Capture the cell that displays the provided text and extract its (X, Y) central coordinate. 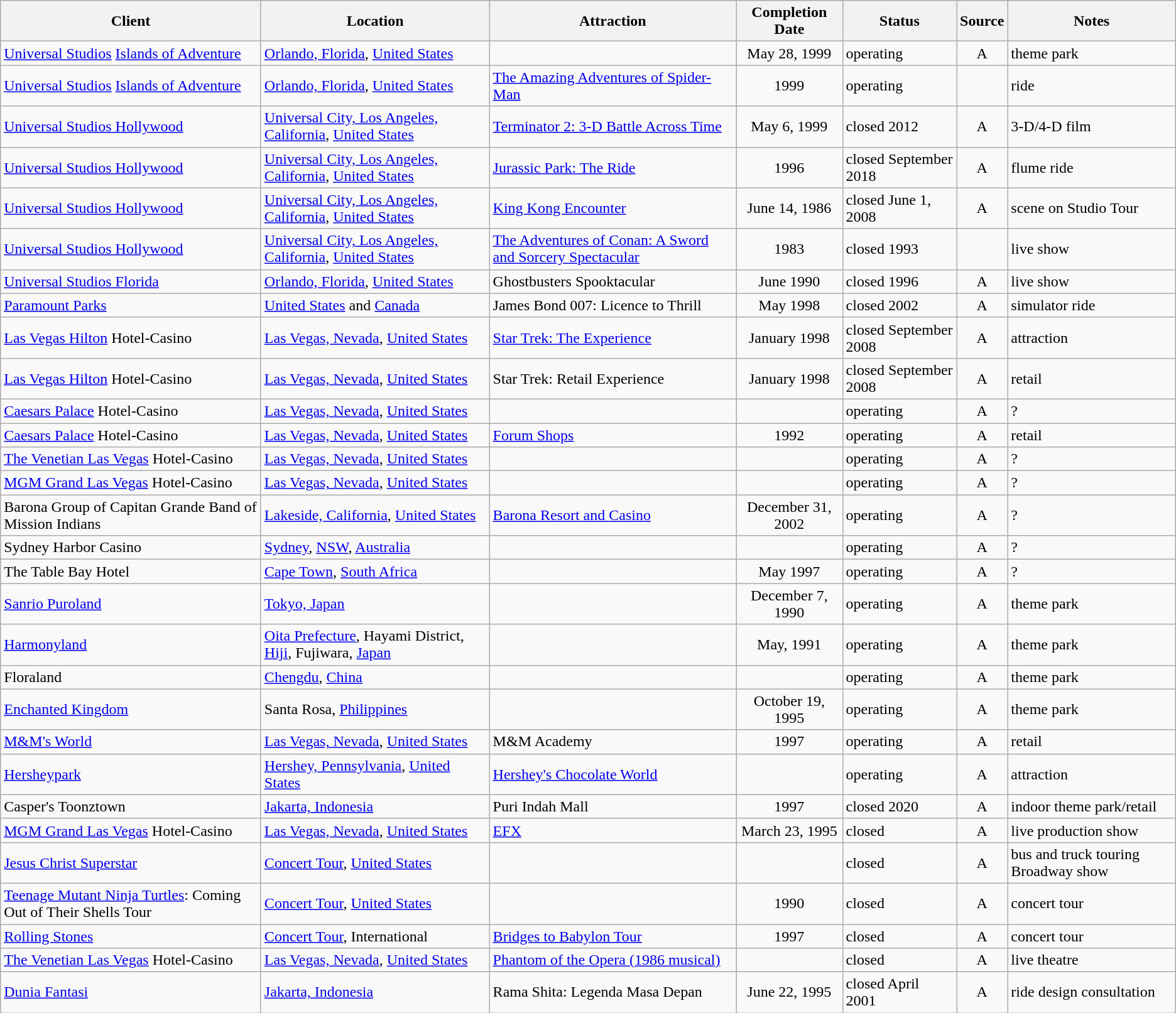
Star Trek: Retail Experience (613, 378)
James Bond 007: Licence to Thrill (613, 305)
Santa Rosa, Philippines (375, 710)
M&M Academy (613, 742)
Oita Prefecture, Hayami District, Hiji, Fujiwara, Japan (375, 644)
1983 (789, 249)
1996 (789, 167)
Jurassic Park: The Ride (613, 167)
live production show (1092, 830)
1992 (789, 435)
Universal Studios Florida (131, 281)
May 1998 (789, 305)
ride design consultation (1092, 992)
closed 1993 (900, 249)
Star Trek: The Experience (613, 338)
Chengdu, China (375, 677)
bus and truck touring Broadway show (1092, 863)
King Kong Encounter (613, 209)
EFX (613, 830)
May, 1991 (789, 644)
Phantom of the Opera (1986 musical) (613, 960)
Status (900, 21)
Rolling Stones (131, 936)
December 7, 1990 (789, 604)
Location (375, 21)
flume ride (1092, 167)
Dunia Fantasi (131, 992)
May 6, 1999 (789, 127)
United States and Canada (375, 305)
Ghostbusters Spooktacular (613, 281)
Client (131, 21)
Sydney, NSW, Australia (375, 548)
October 19, 1995 (789, 710)
Barona Group of Capitan Grande Band of Mission Indians (131, 515)
ride (1092, 85)
Lakeside, California, United States (375, 515)
1999 (789, 85)
Completion Date (789, 21)
The Table Bay Hotel (131, 572)
The Adventures of Conan: A Sword and Sorcery Spectacular (613, 249)
simulator ride (1092, 305)
Jesus Christ Superstar (131, 863)
closed 2020 (900, 806)
Source (983, 21)
Hersheypark (131, 774)
closed 1996 (900, 281)
Sanrio Puroland (131, 604)
Floraland (131, 677)
closed 2012 (900, 127)
1990 (789, 903)
Harmonyland (131, 644)
Notes (1092, 21)
Tokyo, Japan (375, 604)
Enchanted Kingdom (131, 710)
The Amazing Adventures of Spider-Man (613, 85)
M&M's World (131, 742)
December 31, 2002 (789, 515)
Attraction (613, 21)
June 1990 (789, 281)
3-D/4-D film (1092, 127)
Puri Indah Mall (613, 806)
Paramount Parks (131, 305)
June 22, 1995 (789, 992)
closed September 2018 (900, 167)
closed April 2001 (900, 992)
Rama Shita: Legenda Masa Depan (613, 992)
March 23, 1995 (789, 830)
Forum Shops (613, 435)
live theatre (1092, 960)
Cape Town, South Africa (375, 572)
Casper's Toonztown (131, 806)
May 28, 1999 (789, 53)
Terminator 2: 3-D Battle Across Time (613, 127)
closed June 1, 2008 (900, 209)
Bridges to Babylon Tour (613, 936)
scene on Studio Tour (1092, 209)
May 1997 (789, 572)
Concert Tour, International (375, 936)
Barona Resort and Casino (613, 515)
indoor theme park/retail (1092, 806)
June 14, 1986 (789, 209)
Hershey, Pennsylvania, United States (375, 774)
Sydney Harbor Casino (131, 548)
Hershey's Chocolate World (613, 774)
closed 2002 (900, 305)
Teenage Mutant Ninja Turtles: Coming Out of Their Shells Tour (131, 903)
